Detect which cell encompasses the target text, then output its [x, y] center coordinate. 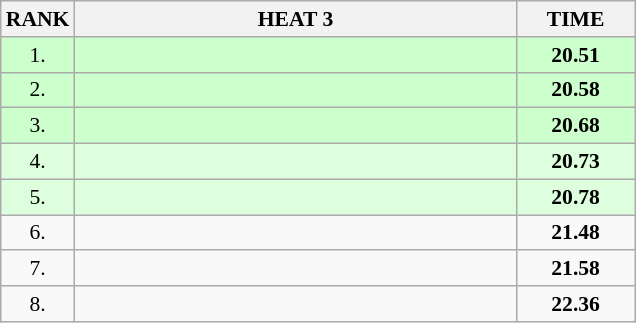
TIME [576, 19]
21.48 [576, 233]
6. [38, 233]
20.58 [576, 90]
2. [38, 90]
20.51 [576, 55]
20.73 [576, 162]
20.78 [576, 197]
3. [38, 126]
22.36 [576, 304]
1. [38, 55]
RANK [38, 19]
20.68 [576, 126]
21.58 [576, 269]
7. [38, 269]
4. [38, 162]
8. [38, 304]
5. [38, 197]
HEAT 3 [295, 19]
